Capture the cell that displays the provided text and extract its [x, y] central coordinate. 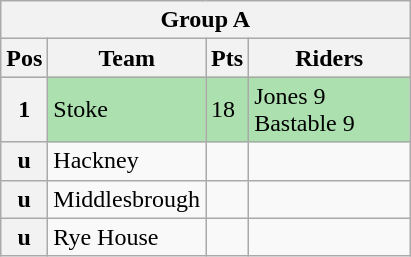
18 [228, 110]
Hackney [127, 161]
Team [127, 58]
Pos [24, 58]
Middlesbrough [127, 199]
Rye House [127, 237]
Jones 9Bastable 9 [330, 110]
1 [24, 110]
Riders [330, 58]
Group A [206, 20]
Pts [228, 58]
Stoke [127, 110]
